For the text-containing cell, return its midpoint in (x, y) coordinate format. 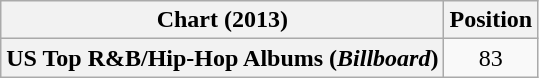
US Top R&B/Hip-Hop Albums (Billboard) (222, 58)
83 (491, 58)
Chart (2013) (222, 20)
Position (491, 20)
